Return the [X, Y] coordinate for the center point of the cell that contains the specified text.  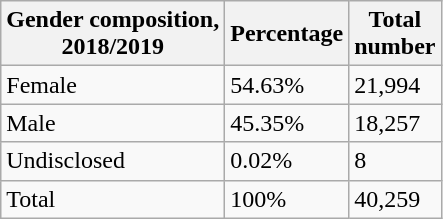
Male [113, 123]
54.63% [287, 85]
100% [287, 199]
45.35% [287, 123]
Total [113, 199]
21,994 [395, 85]
18,257 [395, 123]
8 [395, 161]
Female [113, 85]
Undisclosed [113, 161]
0.02% [287, 161]
Gender composition,2018/2019 [113, 34]
40,259 [395, 199]
Totalnumber [395, 34]
Percentage [287, 34]
